Scan for the cell matching the given text and deliver its [X, Y] coordinate at center. 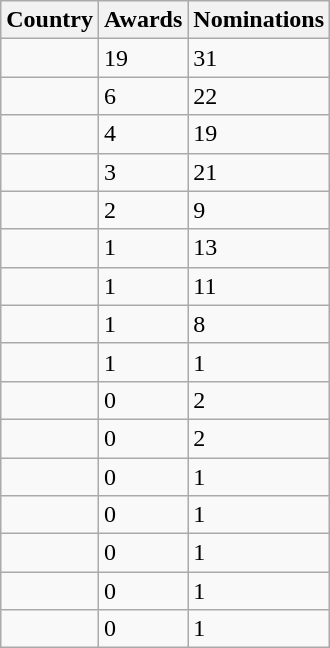
Awards [142, 20]
13 [259, 248]
22 [259, 96]
Nominations [259, 20]
8 [259, 324]
11 [259, 286]
31 [259, 58]
6 [142, 96]
21 [259, 172]
4 [142, 134]
Country [50, 20]
9 [259, 210]
3 [142, 172]
